Determine the (x, y) coordinate at the center of the cell enclosing the given text.  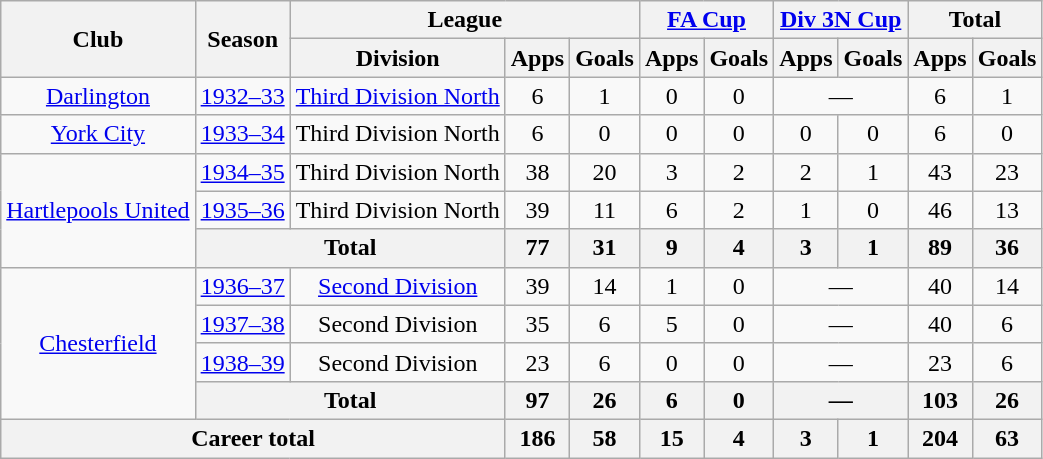
89 (940, 248)
Darlington (98, 96)
Div 3N Cup (841, 20)
38 (537, 172)
Hartlepools United (98, 210)
1935–36 (242, 210)
103 (940, 400)
46 (940, 210)
1938–39 (242, 362)
York City (98, 134)
186 (537, 438)
9 (671, 248)
Chesterfield (98, 343)
FA Cup (706, 20)
35 (537, 324)
League (464, 20)
Club (98, 39)
1937–38 (242, 324)
31 (605, 248)
204 (940, 438)
97 (537, 400)
58 (605, 438)
1934–35 (242, 172)
43 (940, 172)
13 (1007, 210)
20 (605, 172)
36 (1007, 248)
5 (671, 324)
11 (605, 210)
Division (398, 58)
Career total (253, 438)
1932–33 (242, 96)
Season (242, 39)
77 (537, 248)
1936–37 (242, 286)
1933–34 (242, 134)
63 (1007, 438)
15 (671, 438)
